Find where the given text appears and provide that cell's center as [x, y] coordinate. 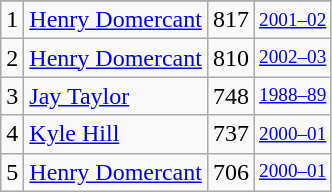
810 [230, 58]
2001–02 [293, 20]
2002–03 [293, 58]
748 [230, 96]
2 [12, 58]
817 [230, 20]
1988–89 [293, 96]
737 [230, 134]
Jay Taylor [116, 96]
706 [230, 172]
5 [12, 172]
Kyle Hill [116, 134]
3 [12, 96]
4 [12, 134]
1 [12, 20]
